From the cell containing the given text, extract its center point as (x, y) coordinate. 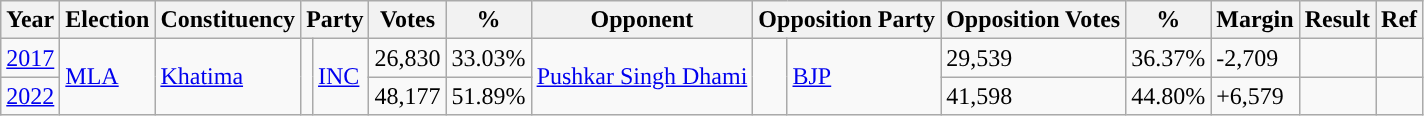
33.03% (488, 58)
48,177 (408, 96)
Constituency (228, 20)
MLA (108, 77)
2022 (30, 96)
Party (335, 20)
BJP (864, 77)
-2,709 (1255, 58)
29,539 (1034, 58)
26,830 (408, 58)
Year (30, 20)
INC (341, 77)
44.80% (1168, 96)
Pushkar Singh Dhami (642, 77)
2017 (30, 58)
Margin (1255, 20)
Ref (1400, 20)
Opposition Party (847, 20)
Opposition Votes (1034, 20)
Khatima (228, 77)
+6,579 (1255, 96)
36.37% (1168, 58)
Opponent (642, 20)
Election (108, 20)
Votes (408, 20)
41,598 (1034, 96)
51.89% (488, 96)
Result (1337, 20)
